Scan for the cell matching the given text and deliver its [X, Y] coordinate at center. 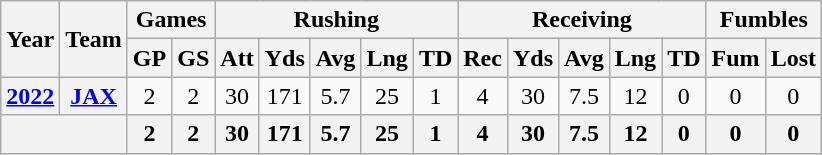
GS [194, 58]
Fum [736, 58]
Games [170, 20]
Year [30, 39]
2022 [30, 96]
Receiving [582, 20]
GP [149, 58]
Rec [483, 58]
Lost [793, 58]
JAX [94, 96]
Team [94, 39]
Rushing [336, 20]
Att [237, 58]
Fumbles [764, 20]
